For the text-containing cell, return its midpoint in [x, y] coordinate format. 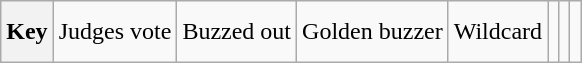
Golden buzzer [373, 32]
Wildcard [498, 32]
Judges vote [115, 32]
Buzzed out [237, 32]
Key [27, 32]
